Return [x, y] of the center of cell containing provided text 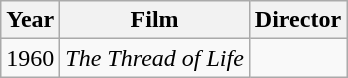
Film [155, 20]
1960 [30, 58]
Year [30, 20]
The Thread of Life [155, 58]
Director [298, 20]
